Detect which cell encompasses the target text, then output its (x, y) center coordinate. 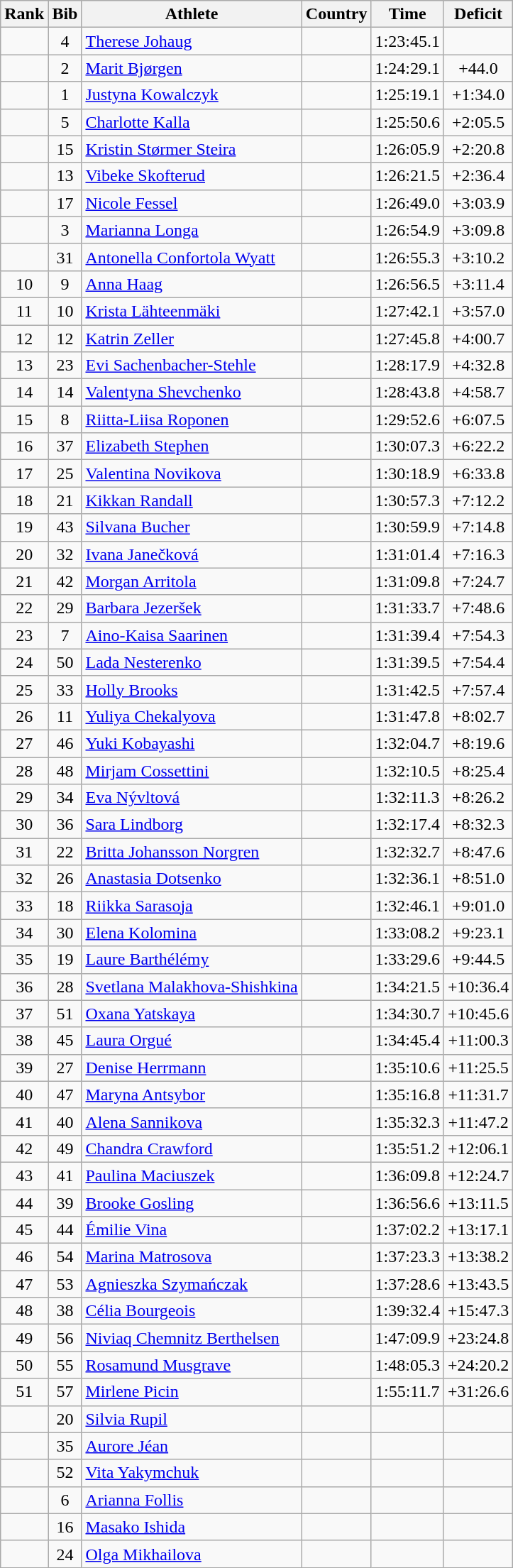
56 (65, 1338)
Silvana Bucher (192, 527)
Krista Lähteenmäki (192, 311)
Athlete (192, 14)
Elizabeth Stephen (192, 446)
1:30:57.3 (407, 500)
Laure Barthélémy (192, 960)
Aino-Kaisa Saarinen (192, 635)
7 (65, 635)
Laura Orgué (192, 1041)
Sara Lindborg (192, 825)
Marianna Longa (192, 230)
1:23:45.1 (407, 41)
Charlotte Kalla (192, 122)
Aurore Jéan (192, 1446)
Denise Herrmann (192, 1068)
Therese Johaug (192, 41)
Bib (65, 14)
1:34:21.5 (407, 987)
+23:24.8 (478, 1338)
+44.0 (478, 68)
Oxana Yatskaya (192, 1014)
Svetlana Malakhova-Shishkina (192, 987)
Holly Brooks (192, 689)
Niviaq Chemnitz Berthelsen (192, 1338)
Deficit (478, 14)
Mirlene Picin (192, 1392)
1:26:55.3 (407, 257)
Arianna Follis (192, 1500)
Nicole Fessel (192, 203)
1:37:02.2 (407, 1230)
Katrin Zeller (192, 339)
1:26:54.9 (407, 230)
Country (336, 14)
+8:19.6 (478, 743)
+8:25.4 (478, 770)
1:27:45.8 (407, 339)
1:35:10.6 (407, 1068)
Mirjam Cossettini (192, 770)
Émilie Vina (192, 1230)
1:34:30.7 (407, 1014)
+11:25.5 (478, 1068)
Brooke Gosling (192, 1203)
Marina Matrosova (192, 1257)
1:32:36.1 (407, 879)
+3:57.0 (478, 311)
1:26:56.5 (407, 284)
Barbara Jezeršek (192, 608)
+7:16.3 (478, 554)
1:35:51.2 (407, 1148)
Alena Sannikova (192, 1122)
1:37:28.6 (407, 1284)
+6:07.5 (478, 420)
+7:57.4 (478, 689)
+10:36.4 (478, 987)
Ivana Janečková (192, 554)
Vibeke Skofterud (192, 176)
8 (65, 420)
Kikkan Randall (192, 500)
1:29:52.6 (407, 420)
+15:47.3 (478, 1311)
+8:26.2 (478, 798)
Anna Haag (192, 284)
Masako Ishida (192, 1527)
Britta Johansson Norgren (192, 852)
1:30:59.9 (407, 527)
+4:58.7 (478, 393)
53 (65, 1284)
+12:24.7 (478, 1175)
+11:47.2 (478, 1122)
1:32:32.7 (407, 852)
1:32:11.3 (407, 798)
1:47:09.9 (407, 1338)
4 (65, 41)
Rank (24, 14)
+9:23.1 (478, 933)
Maryna Antsybor (192, 1095)
Anastasia Dotsenko (192, 879)
1:32:04.7 (407, 743)
+13:11.5 (478, 1203)
1:31:47.8 (407, 716)
Vita Yakymchuk (192, 1473)
Riikka Sarasoja (192, 906)
1:36:09.8 (407, 1175)
1:31:39.4 (407, 635)
+7:48.6 (478, 608)
+8:47.6 (478, 852)
1:35:32.3 (407, 1122)
Eva Nývltová (192, 798)
Justyna Kowalczyk (192, 95)
+11:31.7 (478, 1095)
+2:05.5 (478, 122)
Valentyna Shevchenko (192, 393)
+8:32.3 (478, 825)
+4:00.7 (478, 339)
1:55:11.7 (407, 1392)
1:34:45.4 (407, 1041)
+11:00.3 (478, 1041)
Rosamund Musgrave (192, 1365)
Elena Kolomina (192, 933)
+3:11.4 (478, 284)
+8:02.7 (478, 716)
Valentina Novikova (192, 473)
Time (407, 14)
6 (65, 1500)
+24:20.2 (478, 1365)
+7:24.7 (478, 581)
55 (65, 1365)
+3:03.9 (478, 203)
Riitta-Liisa Roponen (192, 420)
52 (65, 1473)
3 (65, 230)
1:48:05.3 (407, 1365)
1:31:09.8 (407, 581)
+8:51.0 (478, 879)
+7:12.2 (478, 500)
1:31:01.4 (407, 554)
1:26:49.0 (407, 203)
1:25:19.1 (407, 95)
+9:44.5 (478, 960)
Paulina Maciuszek (192, 1175)
+2:20.8 (478, 149)
1:33:29.6 (407, 960)
9 (65, 284)
+6:22.2 (478, 446)
+31:26.6 (478, 1392)
1:31:33.7 (407, 608)
+7:54.3 (478, 635)
57 (65, 1392)
1:32:46.1 (407, 906)
Célia Bourgeois (192, 1311)
1:26:21.5 (407, 176)
+10:45.6 (478, 1014)
Antonella Confortola Wyatt (192, 257)
+3:10.2 (478, 257)
+7:14.8 (478, 527)
+4:32.8 (478, 366)
+1:34.0 (478, 95)
Agnieszka Szymańczak (192, 1284)
1:30:18.9 (407, 473)
+2:36.4 (478, 176)
+13:38.2 (478, 1257)
+3:09.8 (478, 230)
1:24:29.1 (407, 68)
Chandra Crawford (192, 1148)
+12:06.1 (478, 1148)
2 (65, 68)
Evi Sachenbacher-Stehle (192, 366)
1:28:43.8 (407, 393)
1 (65, 95)
1:28:17.9 (407, 366)
Marit Bjørgen (192, 68)
5 (65, 122)
1:27:42.1 (407, 311)
1:32:17.4 (407, 825)
1:31:39.5 (407, 662)
54 (65, 1257)
1:37:23.3 (407, 1257)
1:26:05.9 (407, 149)
+9:01.0 (478, 906)
+6:33.8 (478, 473)
1:33:08.2 (407, 933)
Morgan Arritola (192, 581)
Kristin Størmer Steira (192, 149)
+7:54.4 (478, 662)
Yuki Kobayashi (192, 743)
1:31:42.5 (407, 689)
1:32:10.5 (407, 770)
1:30:07.3 (407, 446)
+13:17.1 (478, 1230)
Olga Mikhailova (192, 1554)
Silvia Rupil (192, 1419)
Lada Nesterenko (192, 662)
1:25:50.6 (407, 122)
1:39:32.4 (407, 1311)
Yuliya Chekalyova (192, 716)
+13:43.5 (478, 1284)
1:35:16.8 (407, 1095)
1:36:56.6 (407, 1203)
